Extract the [X, Y] coordinate from the center of the cell holding the provided text.  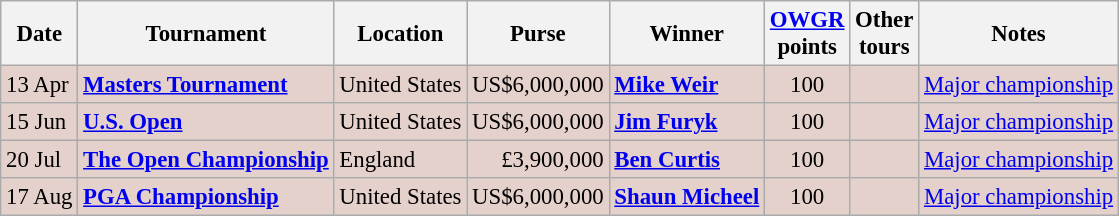
Notes [1019, 34]
England [400, 160]
PGA Championship [206, 197]
Tournament [206, 34]
U.S. Open [206, 122]
Othertours [884, 34]
Location [400, 34]
Date [40, 34]
Masters Tournament [206, 85]
The Open Championship [206, 160]
£3,900,000 [538, 160]
Ben Curtis [687, 160]
Purse [538, 34]
Shaun Micheel [687, 197]
15 Jun [40, 122]
13 Apr [40, 85]
Winner [687, 34]
Jim Furyk [687, 122]
17 Aug [40, 197]
Mike Weir [687, 85]
OWGRpoints [808, 34]
20 Jul [40, 160]
